Return (X, Y) of the center of cell containing provided text 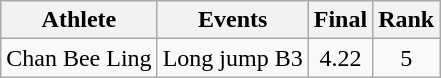
Athlete (79, 20)
Events (232, 20)
Long jump B3 (232, 58)
Final (340, 20)
5 (406, 58)
Chan Bee Ling (79, 58)
Rank (406, 20)
4.22 (340, 58)
